Extract the [x, y] coordinate from the center of the cell holding the provided text.  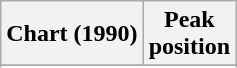
Peakposition [189, 34]
Chart (1990) [72, 34]
